Scan for the cell matching the given text and deliver its [X, Y] coordinate at center. 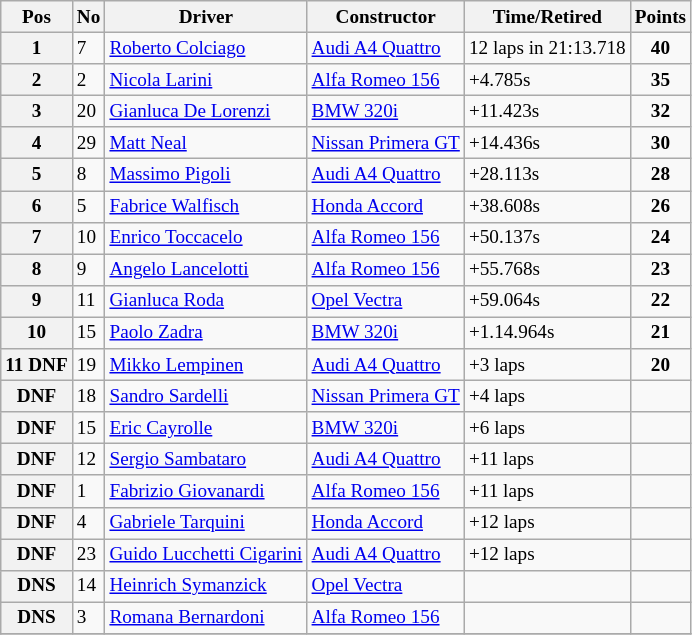
+28.113s [547, 175]
Fabrice Walfisch [206, 206]
+11.423s [547, 111]
+3 laps [547, 365]
32 [660, 111]
Pos [37, 17]
21 [660, 333]
Heinrich Symanzick [206, 586]
Massimo Pigoli [206, 175]
26 [660, 206]
Time/Retired [547, 17]
Paolo Zadra [206, 333]
11 [88, 301]
Enrico Toccacelo [206, 238]
Mikko Lempinen [206, 365]
+1.14.964s [547, 333]
Sergio Sambataro [206, 460]
Romana Bernardoni [206, 618]
+14.436s [547, 143]
24 [660, 238]
29 [88, 143]
Angelo Lancelotti [206, 270]
Roberto Colciago [206, 48]
Fabrizio Giovanardi [206, 491]
35 [660, 80]
+4 laps [547, 396]
Driver [206, 17]
Points [660, 17]
Constructor [386, 17]
+38.608s [547, 206]
Gianluca Roda [206, 301]
+6 laps [547, 428]
28 [660, 175]
40 [660, 48]
18 [88, 396]
Gabriele Tarquini [206, 523]
+50.137s [547, 238]
19 [88, 365]
22 [660, 301]
11 DNF [37, 365]
6 [37, 206]
Gianluca De Lorenzi [206, 111]
Guido Lucchetti Cigarini [206, 554]
+4.785s [547, 80]
+55.768s [547, 270]
12 [88, 460]
Eric Cayrolle [206, 428]
12 laps in 21:13.718 [547, 48]
+59.064s [547, 301]
No [88, 17]
Nicola Larini [206, 80]
Matt Neal [206, 143]
Sandro Sardelli [206, 396]
30 [660, 143]
14 [88, 586]
